Detect which cell encompasses the target text, then output its (x, y) center coordinate. 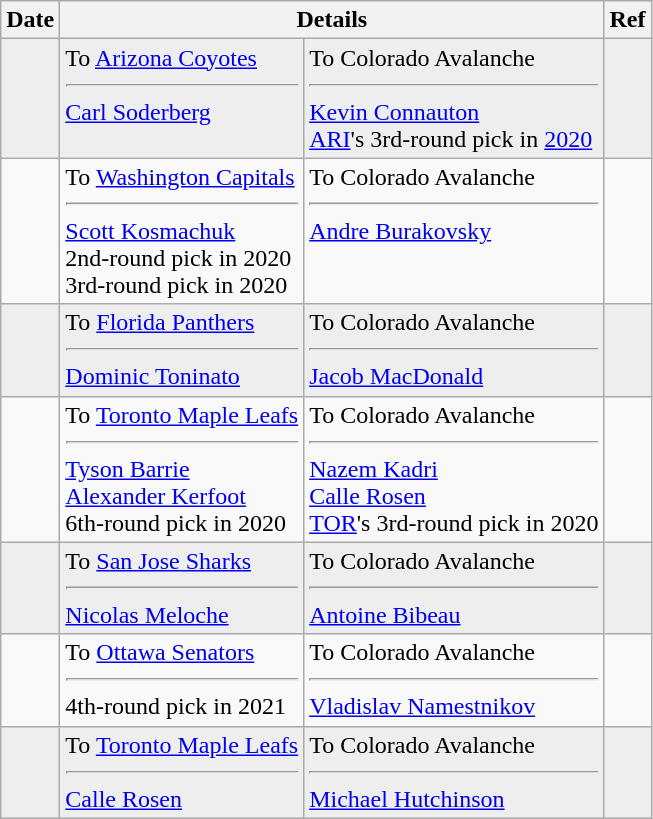
To Washington CapitalsScott Kosmachuk2nd-round pick in 20203rd-round pick in 2020 (182, 231)
To Ottawa Senators4th-round pick in 2021 (182, 680)
Details (332, 20)
To Colorado AvalancheMichael Hutchinson (454, 772)
To Florida PanthersDominic Toninato (182, 350)
Ref (628, 20)
To Colorado AvalancheNazem KadriCalle RosenTOR's 3rd-round pick in 2020 (454, 469)
To Colorado AvalancheVladislav Namestnikov (454, 680)
Date (30, 20)
To Colorado AvalancheAndre Burakovsky (454, 231)
To Toronto Maple LeafsTyson BarrieAlexander Kerfoot6th-round pick in 2020 (182, 469)
To San Jose SharksNicolas Meloche (182, 588)
To Colorado AvalancheJacob MacDonald (454, 350)
To Arizona CoyotesCarl Soderberg (182, 98)
To Colorado AvalancheAntoine Bibeau (454, 588)
To Toronto Maple LeafsCalle Rosen (182, 772)
To Colorado AvalancheKevin ConnautonARI's 3rd-round pick in 2020 (454, 98)
